Provide the [x, y] coordinate of the cell's center where the given text is located.  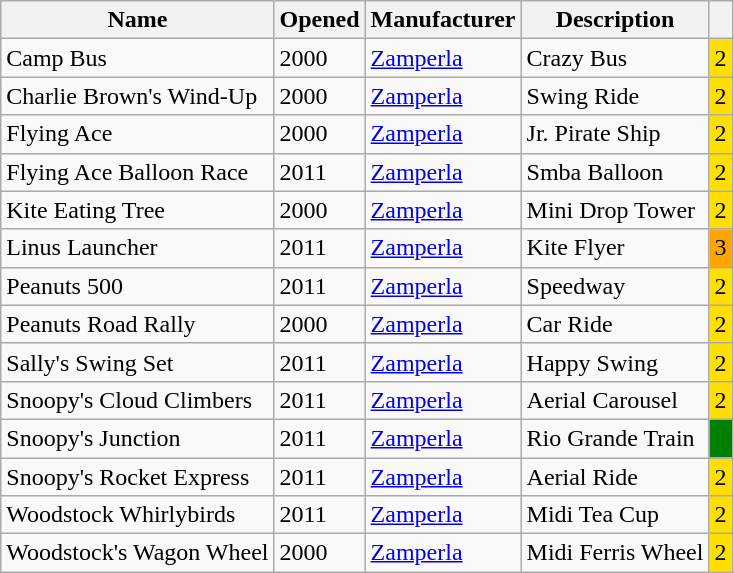
Midi Tea Cup [615, 515]
Linus Launcher [138, 248]
Description [615, 20]
Smba Balloon [615, 172]
Crazy Bus [615, 58]
Woodstock's Wagon Wheel [138, 553]
Car Ride [615, 324]
Peanuts 500 [138, 286]
Manufacturer [443, 20]
Charlie Brown's Wind-Up [138, 96]
Speedway [615, 286]
Snoopy's Junction [138, 438]
Jr. Pirate Ship [615, 134]
Camp Bus [138, 58]
Flying Ace Balloon Race [138, 172]
Aerial Ride [615, 477]
Kite Flyer [615, 248]
Opened [320, 20]
Woodstock Whirlybirds [138, 515]
Sally's Swing Set [138, 362]
Snoopy's Rocket Express [138, 477]
Rio Grande Train [615, 438]
3 [720, 248]
Happy Swing [615, 362]
Aerial Carousel [615, 400]
Name [138, 20]
Midi Ferris Wheel [615, 553]
Kite Eating Tree [138, 210]
Peanuts Road Rally [138, 324]
Mini Drop Tower [615, 210]
Swing Ride [615, 96]
Flying Ace [138, 134]
Snoopy's Cloud Climbers [138, 400]
